Locate the cell with the specified text and output its (X, Y) center coordinate. 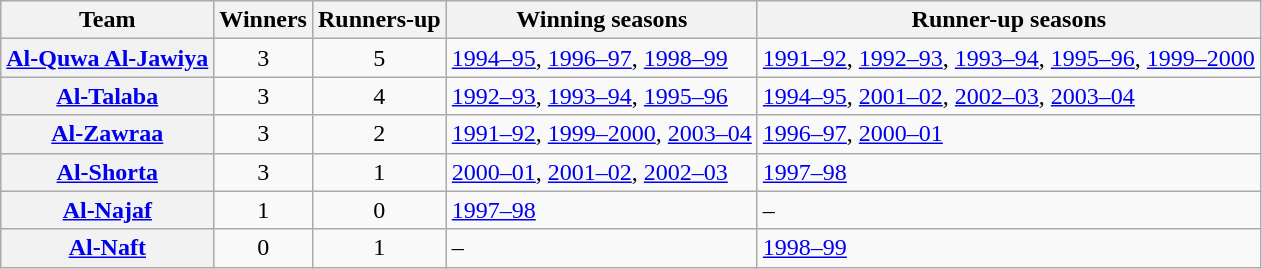
Al-Shorta (108, 172)
1996–97, 2000–01 (1008, 134)
Al-Quwa Al-Jawiya (108, 58)
1994–95, 2001–02, 2002–03, 2003–04 (1008, 96)
1998–99 (1008, 248)
Al-Zawraa (108, 134)
1994–95, 1996–97, 1998–99 (602, 58)
Al-Talaba (108, 96)
Winners (264, 20)
Team (108, 20)
Al-Naft (108, 248)
2 (379, 134)
1991–92, 1999–2000, 2003–04 (602, 134)
1991–92, 1992–93, 1993–94, 1995–96, 1999–2000 (1008, 58)
Runner-up seasons (1008, 20)
Winning seasons (602, 20)
Runners-up (379, 20)
Al-Najaf (108, 210)
1992–93, 1993–94, 1995–96 (602, 96)
2000–01, 2001–02, 2002–03 (602, 172)
5 (379, 58)
4 (379, 96)
